Locate the cell with the specified text and output its [x, y] center coordinate. 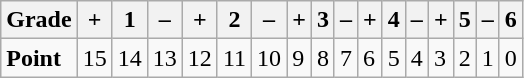
Point [39, 58]
8 [322, 58]
11 [234, 58]
15 [94, 58]
9 [300, 58]
7 [346, 58]
Grade [39, 20]
0 [510, 58]
12 [200, 58]
14 [130, 58]
13 [164, 58]
10 [270, 58]
